Determine the (x, y) coordinate at the center of the cell enclosing the given text.  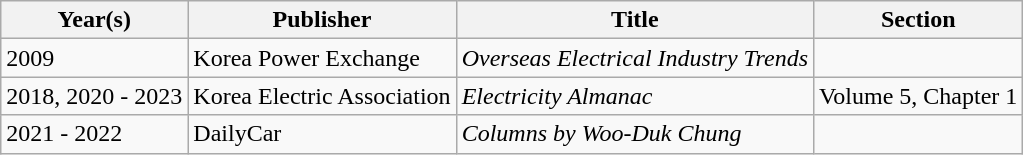
Year(s) (94, 20)
Korea Electric Association (322, 96)
Electricity Almanac (634, 96)
Section (918, 20)
Overseas Electrical Industry Trends (634, 58)
2009 (94, 58)
2018, 2020 - 2023 (94, 96)
Korea Power Exchange (322, 58)
Volume 5, Chapter 1 (918, 96)
2021 - 2022 (94, 134)
Publisher (322, 20)
Title (634, 20)
DailyCar (322, 134)
Columns by Woo-Duk Chung (634, 134)
